Return the [X, Y] coordinate for the center point of the cell that contains the specified text.  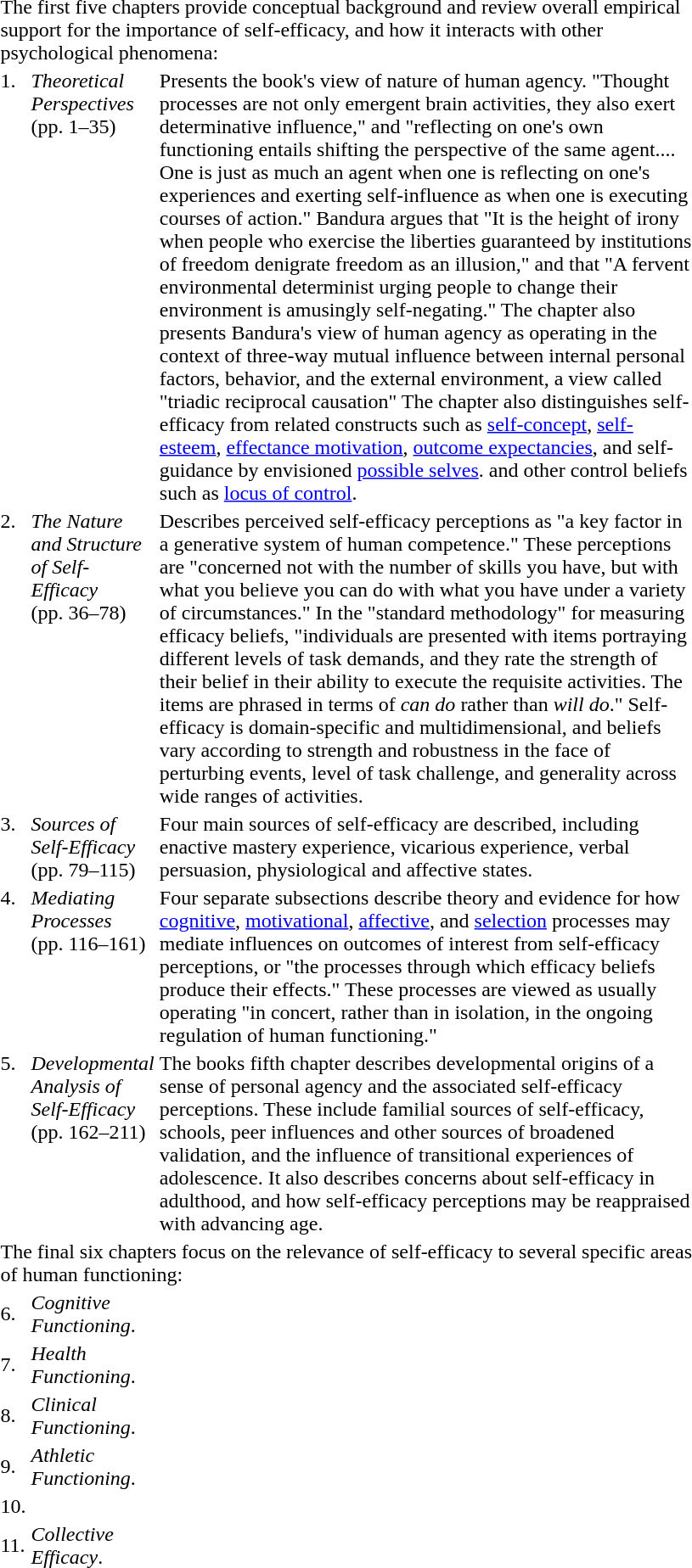
Health Functioning. [93, 1364]
Sources of Self-Efficacy(pp. 79–115) [93, 847]
Clinical Functioning. [93, 1415]
The Nature and Structure of Self-Efficacy(pp. 36–78) [93, 658]
Mediating Processes(pp. 116–161) [93, 966]
Cognitive Functioning. [93, 1313]
Developmental Analysis of Self-Efficacy(pp. 162–211) [93, 1144]
Theoretical Perspectives(pp. 1–35) [93, 287]
Athletic Functioning. [93, 1466]
